Pinpoint the cell where the given text exists, returning its (x, y) midpoint coordinate. 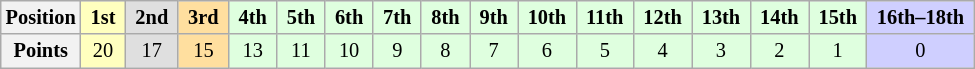
11 (301, 51)
4 (662, 51)
7th (397, 17)
2 (779, 51)
5 (604, 51)
14th (779, 17)
6th (349, 17)
15 (203, 51)
4th (253, 17)
8th (445, 17)
5th (301, 17)
7 (494, 51)
13 (253, 51)
20 (104, 51)
11th (604, 17)
Points (41, 51)
12th (662, 17)
9 (397, 51)
8 (445, 51)
17 (152, 51)
15th (838, 17)
2nd (152, 17)
10th (547, 17)
0 (920, 51)
1st (104, 17)
9th (494, 17)
1 (838, 51)
10 (349, 51)
3rd (203, 17)
Position (41, 17)
13th (721, 17)
3 (721, 51)
16th–18th (920, 17)
6 (547, 51)
